Detect which cell encompasses the target text, then output its (X, Y) center coordinate. 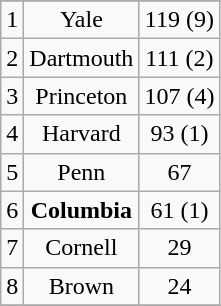
Dartmouth (82, 58)
2 (12, 58)
5 (12, 172)
Princeton (82, 96)
111 (2) (180, 58)
3 (12, 96)
67 (180, 172)
93 (1) (180, 134)
61 (1) (180, 210)
119 (9) (180, 20)
29 (180, 248)
Penn (82, 172)
1 (12, 20)
Yale (82, 20)
24 (180, 286)
4 (12, 134)
Harvard (82, 134)
Cornell (82, 248)
7 (12, 248)
6 (12, 210)
107 (4) (180, 96)
Brown (82, 286)
8 (12, 286)
Columbia (82, 210)
